Search for the cell housing the specified text and yield its [X, Y] center coordinate. 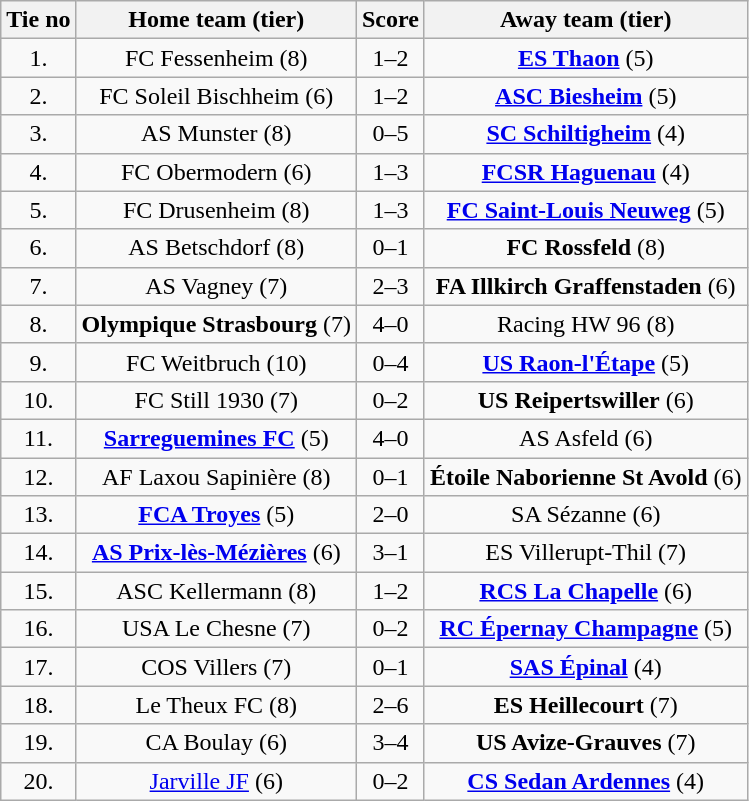
0–5 [390, 134]
AS Munster (8) [216, 134]
Away team (tier) [586, 20]
Score [390, 20]
AF Laxou Sapinière (8) [216, 477]
FC Still 1930 (7) [216, 400]
Home team (tier) [216, 20]
ES Thaon (5) [586, 58]
SA Sézanne (6) [586, 515]
FC Weitbruch (10) [216, 362]
Jarville JF (6) [216, 781]
FC Obermodern (6) [216, 172]
2. [38, 96]
11. [38, 438]
10. [38, 400]
FCA Troyes (5) [216, 515]
20. [38, 781]
18. [38, 705]
US Avize-Grauves (7) [586, 743]
FC Saint-Louis Neuweg (5) [586, 210]
6. [38, 248]
FCSR Haguenau (4) [586, 172]
CS Sedan Ardennes (4) [586, 781]
US Reipertswiller (6) [586, 400]
1. [38, 58]
Le Theux FC (8) [216, 705]
FC Soleil Bischheim (6) [216, 96]
2–6 [390, 705]
15. [38, 591]
7. [38, 286]
AS Prix-lès-Mézières (6) [216, 553]
AS Asfeld (6) [586, 438]
Tie no [38, 20]
3. [38, 134]
12. [38, 477]
14. [38, 553]
FA Illkirch Graffenstaden (6) [586, 286]
FC Fessenheim (8) [216, 58]
CA Boulay (6) [216, 743]
AS Betschdorf (8) [216, 248]
ASC Biesheim (5) [586, 96]
2–0 [390, 515]
0–4 [390, 362]
13. [38, 515]
ES Villerupt-Thil (7) [586, 553]
FC Drusenheim (8) [216, 210]
3–4 [390, 743]
AS Vagney (7) [216, 286]
16. [38, 629]
USA Le Chesne (7) [216, 629]
3–1 [390, 553]
ASC Kellermann (8) [216, 591]
RC Épernay Champagne (5) [586, 629]
Étoile Naborienne St Avold (6) [586, 477]
Sarreguemines FC (5) [216, 438]
8. [38, 324]
4. [38, 172]
SC Schiltigheim (4) [586, 134]
2–3 [390, 286]
RCS La Chapelle (6) [586, 591]
US Raon-l'Étape (5) [586, 362]
5. [38, 210]
17. [38, 667]
9. [38, 362]
ES Heillecourt (7) [586, 705]
19. [38, 743]
FC Rossfeld (8) [586, 248]
Olympique Strasbourg (7) [216, 324]
Racing HW 96 (8) [586, 324]
SAS Épinal (4) [586, 667]
COS Villers (7) [216, 667]
